Capture the cell that displays the provided text and extract its (X, Y) central coordinate. 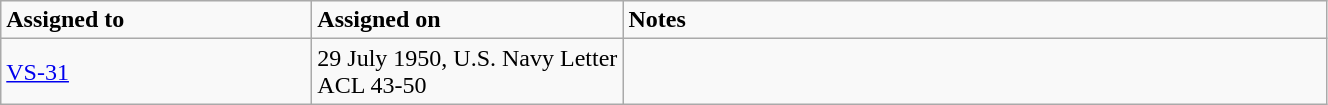
Assigned on (468, 20)
Notes (975, 20)
Assigned to (156, 20)
VS-31 (156, 72)
29 July 1950, U.S. Navy Letter ACL 43-50 (468, 72)
